Return the (x, y) coordinate for the center point of the cell that contains the specified text.  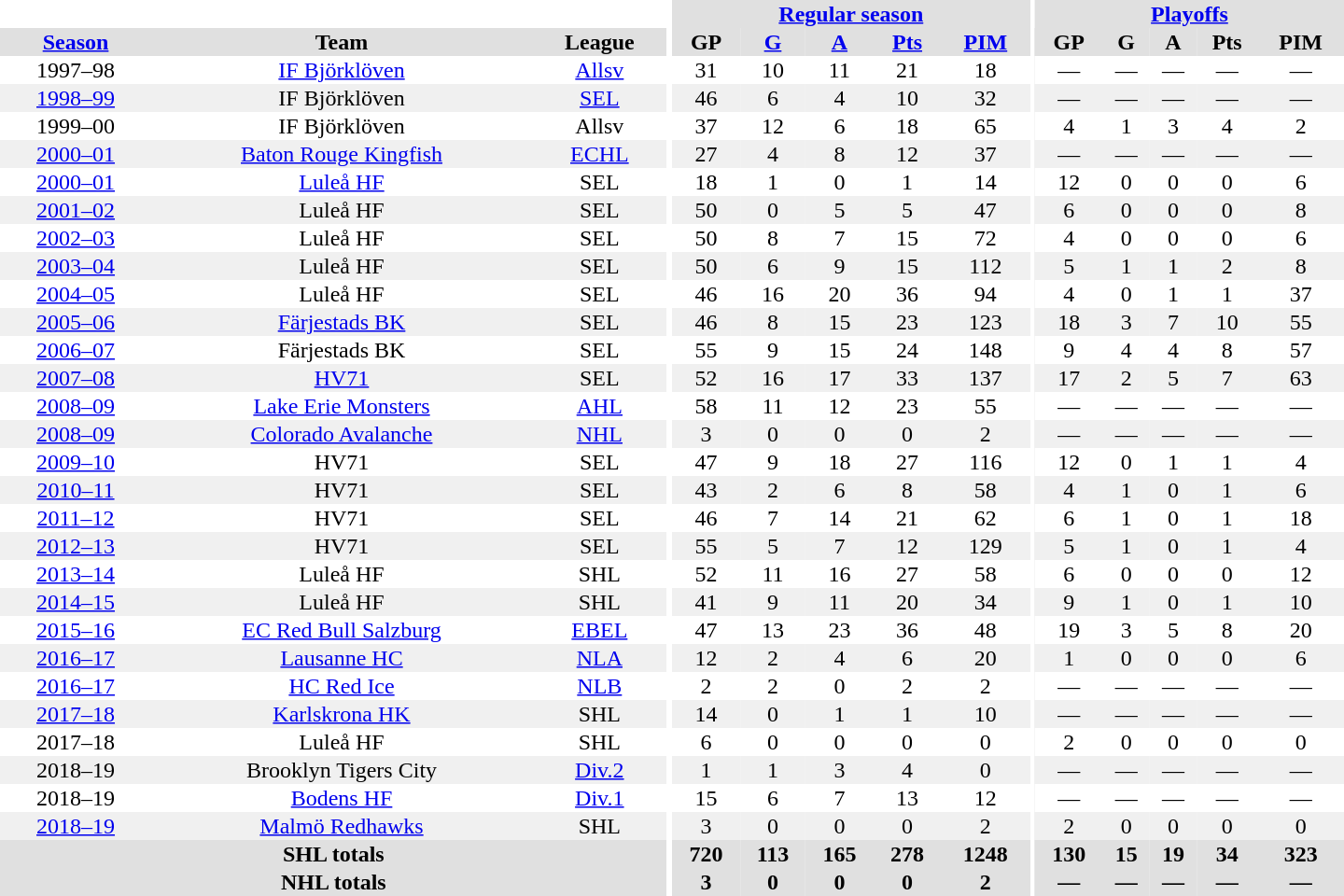
43 (706, 490)
Karlskrona HK (342, 714)
2010–11 (76, 490)
Colorado Avalanche (342, 434)
123 (986, 322)
EBEL (599, 630)
65 (986, 126)
Lausanne HC (342, 658)
24 (907, 350)
33 (907, 378)
41 (706, 602)
NHL (599, 434)
2013–14 (76, 574)
Malmö Redhawks (342, 826)
EC Red Bull Salzburg (342, 630)
Bodens HF (342, 798)
1998–99 (76, 98)
2014–15 (76, 602)
2009–10 (76, 462)
278 (907, 854)
NLA (599, 658)
165 (840, 854)
72 (986, 238)
Div.2 (599, 770)
323 (1301, 854)
2001–02 (76, 210)
57 (1301, 350)
2002–03 (76, 238)
2003–04 (76, 266)
2004–05 (76, 294)
ECHL (599, 154)
720 (706, 854)
2015–16 (76, 630)
Brooklyn Tigers City (342, 770)
HC Red Ice (342, 686)
112 (986, 266)
SHL totals (334, 854)
Div.1 (599, 798)
Baton Rouge Kingfish (342, 154)
Lake Erie Monsters (342, 406)
Season (76, 42)
31 (706, 70)
Regular season (851, 14)
129 (986, 546)
2005–06 (76, 322)
116 (986, 462)
NLB (599, 686)
148 (986, 350)
137 (986, 378)
2007–08 (76, 378)
AHL (599, 406)
1248 (986, 854)
2011–12 (76, 518)
62 (986, 518)
113 (773, 854)
Team (342, 42)
2006–07 (76, 350)
1997–98 (76, 70)
48 (986, 630)
NHL totals (334, 882)
63 (1301, 378)
1999–00 (76, 126)
League (599, 42)
130 (1070, 854)
32 (986, 98)
2012–13 (76, 546)
94 (986, 294)
Playoffs (1189, 14)
